Detect which cell encompasses the target text, then output its (X, Y) center coordinate. 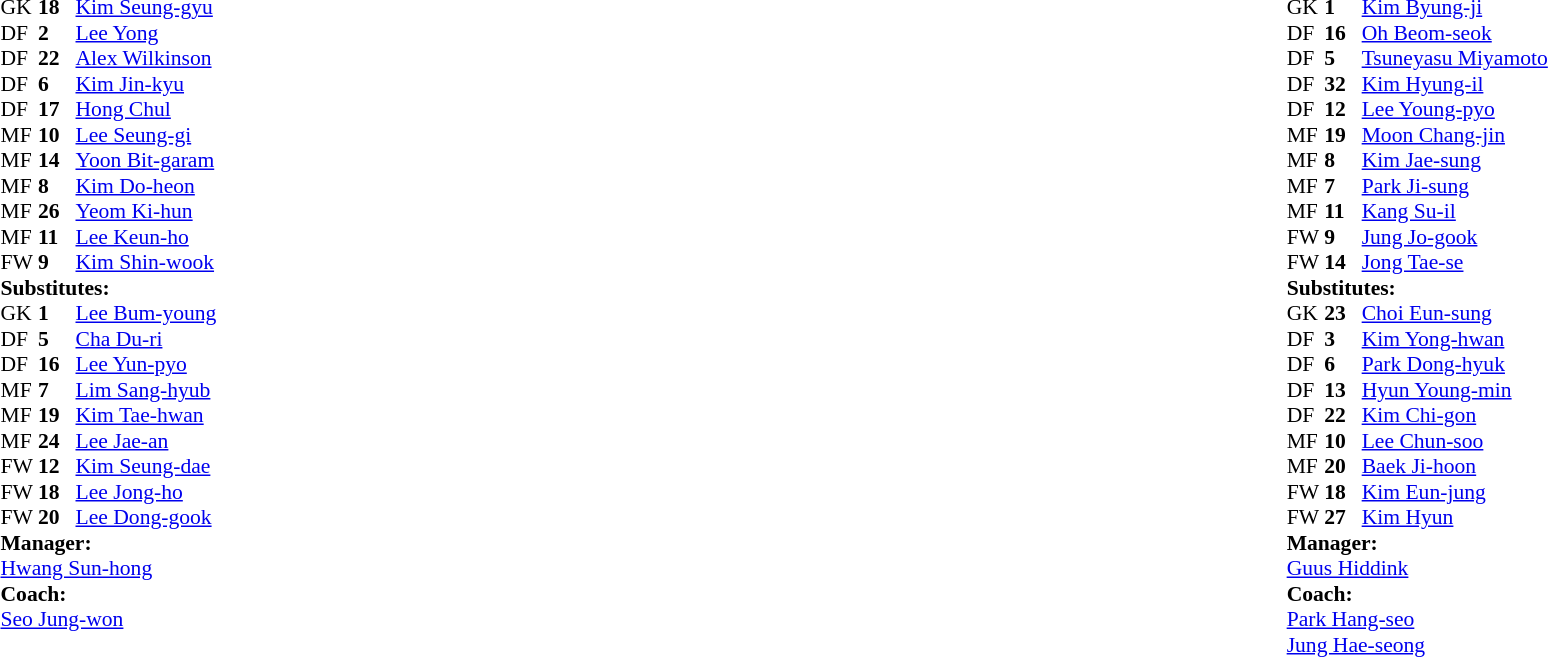
Cha Du-ri (146, 339)
Lee Jae-an (146, 441)
1 (57, 313)
Lim Sang-hyub (146, 390)
23 (1343, 313)
Park Dong-hyuk (1455, 365)
Lee Yun-pyo (146, 365)
Lee Jong-ho (146, 492)
Park Hang-seo (1418, 619)
Kim Do-heon (146, 186)
Hong Chul (146, 109)
Lee Young-pyo (1455, 109)
3 (1343, 339)
Kim Shin-wook (146, 263)
Hyun Young-min (1455, 390)
Lee Chun-soo (1455, 441)
Kim Chi-gon (1455, 415)
24 (57, 441)
Kim Hyung-il (1455, 84)
Seo Jung-won (108, 619)
Lee Bum-young (146, 313)
Kim Eun-jung (1455, 492)
Kang Su-il (1455, 211)
Lee Keun-ho (146, 237)
Jung Jo-gook (1455, 237)
13 (1343, 390)
17 (57, 109)
Kim Jae-sung (1455, 161)
Park Ji-sung (1455, 186)
27 (1343, 517)
Jong Tae-se (1455, 263)
Guus Hiddink (1418, 569)
32 (1343, 84)
Lee Yong (146, 33)
Moon Chang-jin (1455, 135)
Yoon Bit-garam (146, 161)
Kim Hyun (1455, 517)
Hwang Sun-hong (108, 569)
Kim Tae-hwan (146, 415)
Kim Seung-dae (146, 467)
Tsuneyasu Miyamoto (1455, 59)
2 (57, 33)
Lee Dong-gook (146, 517)
Kim Yong-hwan (1455, 339)
Kim Jin-kyu (146, 84)
Choi Eun-sung (1455, 313)
26 (57, 211)
Alex Wilkinson (146, 59)
Baek Ji-hoon (1455, 467)
Oh Beom-seok (1455, 33)
Lee Seung-gi (146, 135)
Yeom Ki-hun (146, 211)
